Locate the cell with the specified text and output its [x, y] center coordinate. 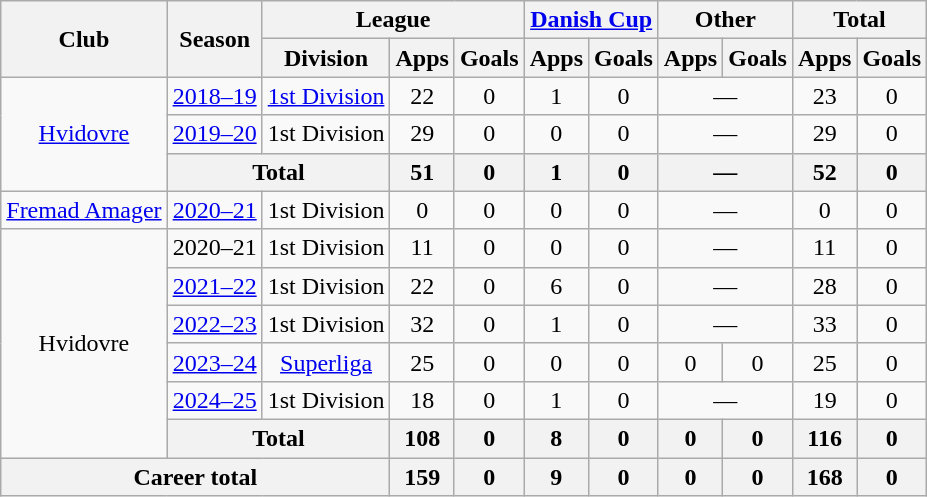
19 [824, 400]
Superliga [326, 362]
52 [824, 172]
9 [556, 477]
168 [824, 477]
Season [214, 39]
32 [422, 324]
League [393, 20]
2022–23 [214, 324]
Danish Cup [591, 20]
33 [824, 324]
6 [556, 286]
Fremad Amager [84, 210]
2024–25 [214, 400]
Club [84, 39]
2018–19 [214, 96]
8 [556, 438]
18 [422, 400]
159 [422, 477]
2021–22 [214, 286]
116 [824, 438]
23 [824, 96]
Career total [196, 477]
2019–20 [214, 134]
2023–24 [214, 362]
51 [422, 172]
28 [824, 286]
Division [326, 58]
Other [725, 20]
108 [422, 438]
